Return the (x, y) coordinate for the center point of the cell that contains the specified text.  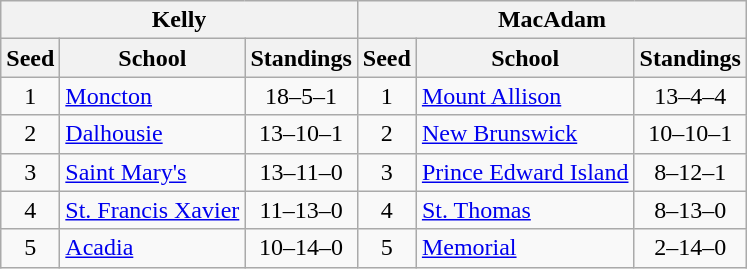
10–14–0 (301, 248)
2–14–0 (690, 248)
St. Francis Xavier (152, 210)
13–4–4 (690, 96)
Mount Allison (525, 96)
8–13–0 (690, 210)
New Brunswick (525, 134)
Moncton (152, 96)
St. Thomas (525, 210)
Prince Edward Island (525, 172)
13–10–1 (301, 134)
Dalhousie (152, 134)
Acadia (152, 248)
MacAdam (552, 20)
8–12–1 (690, 172)
10–10–1 (690, 134)
11–13–0 (301, 210)
13–11–0 (301, 172)
18–5–1 (301, 96)
Memorial (525, 248)
Kelly (180, 20)
Saint Mary's (152, 172)
